Search for the cell housing the specified text and yield its [X, Y] center coordinate. 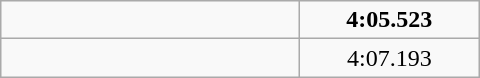
4:07.193 [390, 58]
4:05.523 [390, 20]
